Extract the (X, Y) coordinate from the center of the cell holding the provided text.  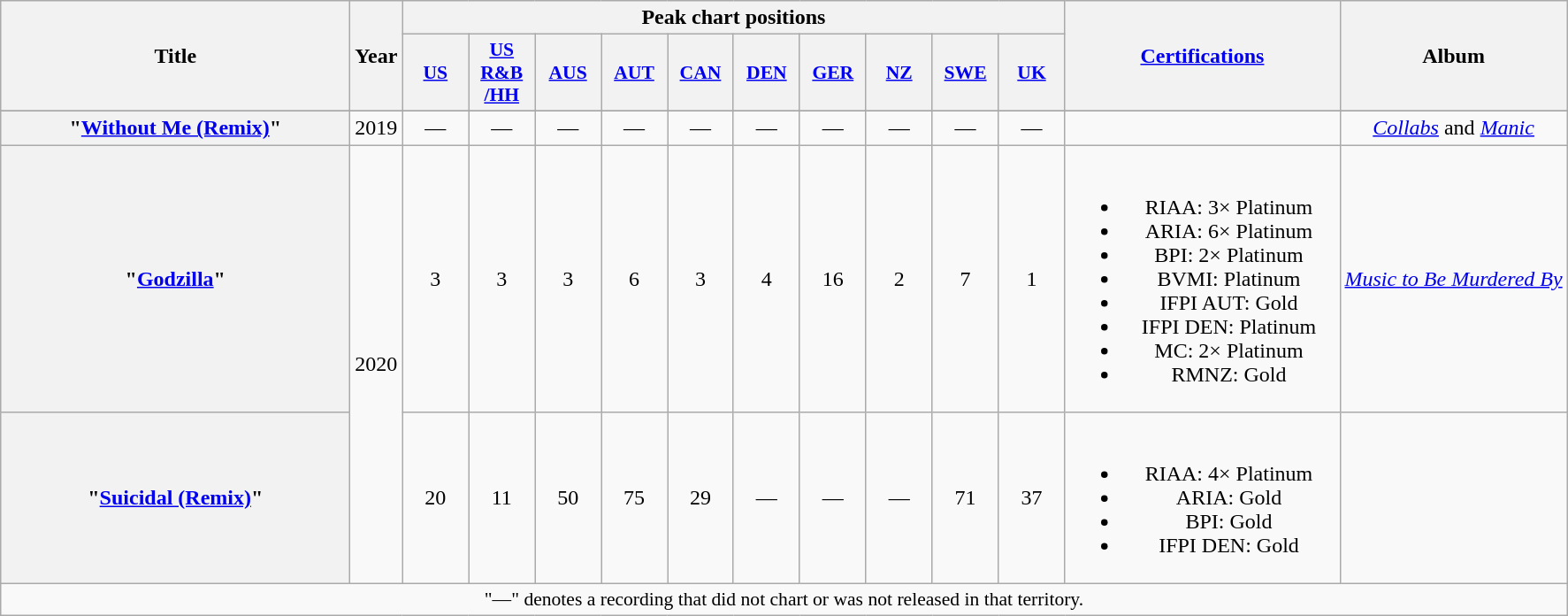
RIAA: 4× PlatinumARIA: GoldBPI: GoldIFPI DEN: Gold (1203, 498)
SWE (966, 73)
16 (833, 279)
29 (700, 498)
"Godzilla" (175, 279)
Peak chart positions (734, 18)
Year (377, 57)
NZ (899, 73)
US (435, 73)
GER (833, 73)
DEN (766, 73)
USR&B/HH (502, 73)
37 (1031, 498)
RIAA: 3× PlatinumARIA: 6× PlatinumBPI: 2× PlatinumBVMI: PlatinumIFPI AUT: GoldIFPI DEN: PlatinumMC: 2× PlatinumRMNZ: Gold (1203, 279)
11 (502, 498)
2 (899, 279)
CAN (700, 73)
20 (435, 498)
2019 (377, 127)
"Suicidal (Remix)" (175, 498)
7 (966, 279)
2020 (377, 365)
UK (1031, 73)
Music to Be Murdered By (1454, 279)
6 (635, 279)
AUT (635, 73)
4 (766, 279)
AUS (568, 73)
71 (966, 498)
Collabs and Manic (1454, 127)
"—" denotes a recording that did not chart or was not released in that territory. (784, 600)
50 (568, 498)
Title (175, 57)
1 (1031, 279)
75 (635, 498)
"Without Me (Remix)" (175, 127)
Certifications (1203, 57)
Album (1454, 57)
